Output the [X, Y] coordinate of the center of the cell containing the given text.  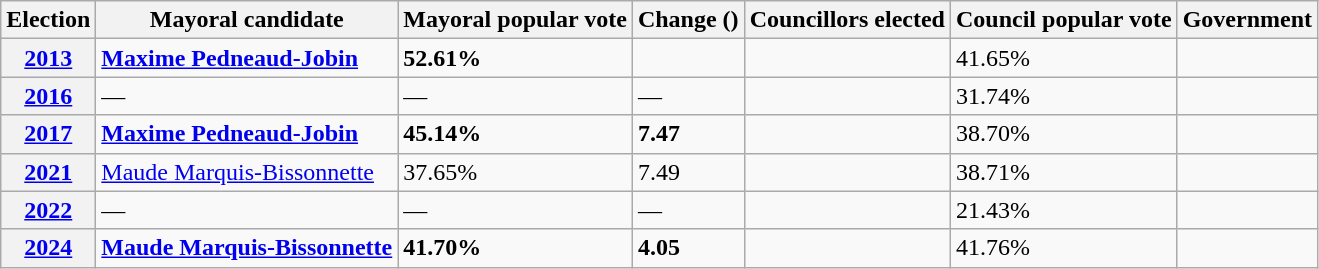
Council popular vote [1064, 20]
2013 [48, 58]
Government [1247, 20]
2024 [48, 248]
Mayoral candidate [247, 20]
37.65% [516, 172]
7.49 [688, 172]
21.43% [1064, 210]
38.70% [1064, 134]
41.70% [516, 248]
Election [48, 20]
2016 [48, 96]
31.74% [1064, 96]
2017 [48, 134]
41.65% [1064, 58]
45.14% [516, 134]
Mayoral popular vote [516, 20]
7.47 [688, 134]
41.76% [1064, 248]
2022 [48, 210]
Change () [688, 20]
Councillors elected [847, 20]
4.05 [688, 248]
38.71% [1064, 172]
2021 [48, 172]
52.61% [516, 58]
